Pinpoint the cell where the given text exists, returning its (X, Y) midpoint coordinate. 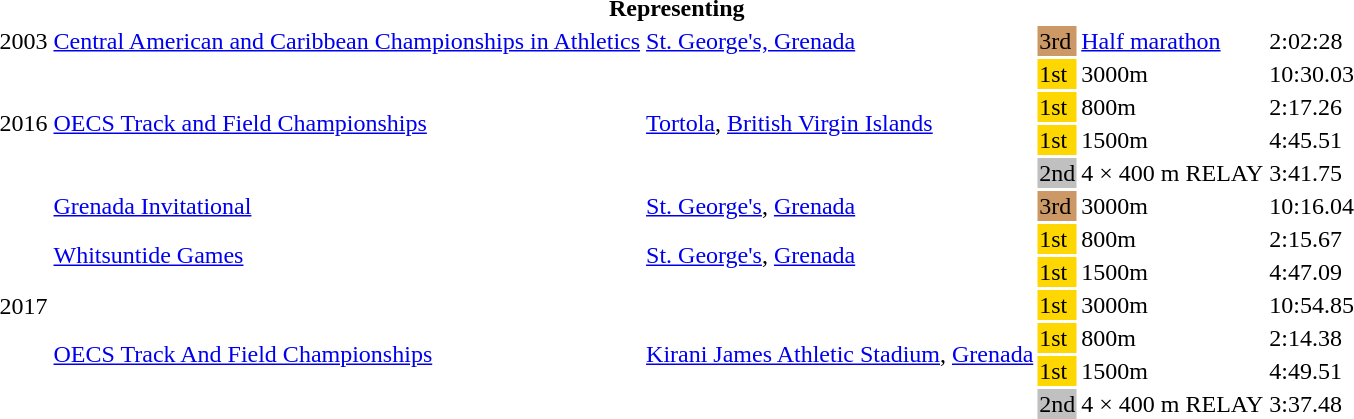
Whitsuntide Games (347, 256)
Central American and Caribbean Championships in Athletics (347, 41)
Half marathon (1172, 41)
Grenada Invitational (347, 206)
OECS Track And Field Championships (347, 354)
OECS Track and Field Championships (347, 124)
Kirani James Athletic Stadium, Grenada (840, 354)
Tortola, British Virgin Islands (840, 124)
